From the cell containing the given text, extract its center point as [X, Y] coordinate. 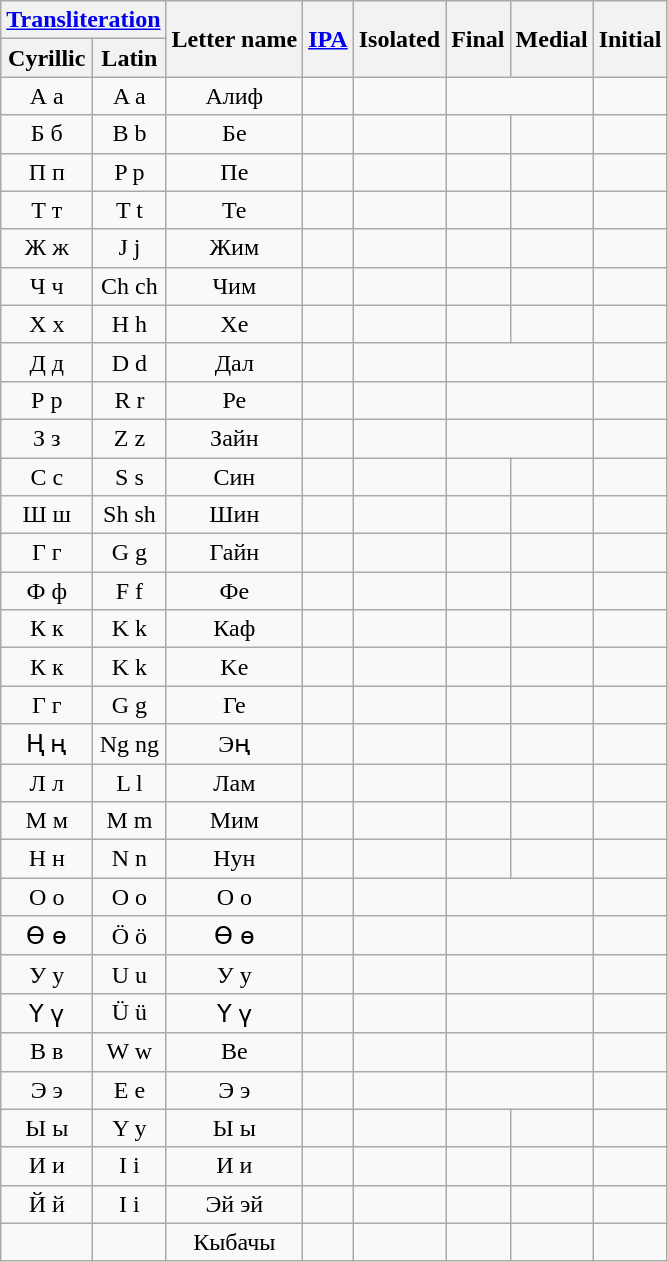
З з [47, 438]
U u [130, 974]
Нун [234, 859]
Ö ö [130, 936]
Ng ng [130, 744]
E e [130, 1090]
Transliteration [84, 20]
П п [47, 172]
Эң [234, 744]
W w [130, 1052]
А а [47, 96]
Каф [234, 629]
С с [47, 477]
Ч ч [47, 286]
B b [130, 134]
Z z [130, 438]
Эй эй [234, 1204]
N n [130, 859]
О о [47, 897]
Алиф [234, 96]
Medial [552, 39]
Н н [47, 859]
Д д [47, 362]
Б б [47, 134]
Kе [234, 667]
Ге [234, 705]
P p [130, 172]
Чим [234, 286]
Л л [47, 783]
Ве [234, 1052]
Mим [234, 821]
IPA [328, 39]
Ж ж [47, 248]
A a [130, 96]
Дал [234, 362]
Ch ch [130, 286]
Х х [47, 324]
Isolated [399, 39]
Y y [130, 1128]
T t [130, 210]
Р р [47, 400]
М м [47, 821]
M m [130, 821]
Ре [234, 400]
Й й [47, 1204]
Ü ü [130, 1013]
В в [47, 1052]
F f [130, 591]
Sh sh [130, 515]
Ф ф [47, 591]
Пе [234, 172]
Хе [234, 324]
Син [234, 477]
R r [130, 400]
Бе [234, 134]
Гайн [234, 553]
Кыбачы [234, 1242]
Final [478, 39]
Зайн [234, 438]
Initial [630, 39]
H h [130, 324]
L l [130, 783]
Latin [130, 58]
S s [130, 477]
Те [234, 210]
Ң ң [47, 744]
J j [130, 248]
Ш ш [47, 515]
Лам [234, 783]
D d [130, 362]
Шин [234, 515]
Т т [47, 210]
Фе [234, 591]
Жим [234, 248]
Letter name [234, 39]
Cyrillic [47, 58]
